Return the (x, y) coordinate for the center point of the cell that contains the specified text.  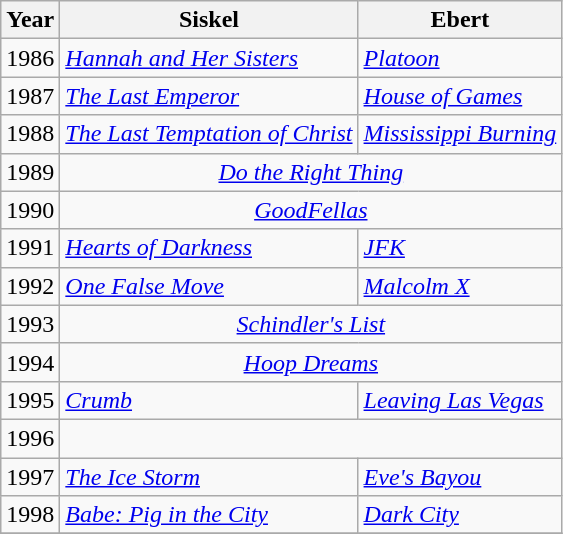
Year (30, 20)
Hoop Dreams (311, 362)
Do the Right Thing (311, 172)
1995 (30, 400)
1989 (30, 172)
The Last Temptation of Christ (209, 134)
Hannah and Her Sisters (209, 58)
1993 (30, 324)
1994 (30, 362)
GoodFellas (311, 210)
1991 (30, 248)
Babe: Pig in the City (209, 515)
One False Move (209, 286)
Mississippi Burning (460, 134)
1998 (30, 515)
Hearts of Darkness (209, 248)
House of Games (460, 96)
Siskel (209, 20)
1992 (30, 286)
1996 (30, 438)
Malcolm X (460, 286)
Crumb (209, 400)
Eve's Bayou (460, 477)
1990 (30, 210)
1997 (30, 477)
1986 (30, 58)
Platoon (460, 58)
1987 (30, 96)
Dark City (460, 515)
Schindler's List (311, 324)
Leaving Las Vegas (460, 400)
Ebert (460, 20)
JFK (460, 248)
The Last Emperor (209, 96)
The Ice Storm (209, 477)
1988 (30, 134)
